For the text-containing cell, return its midpoint in (X, Y) coordinate format. 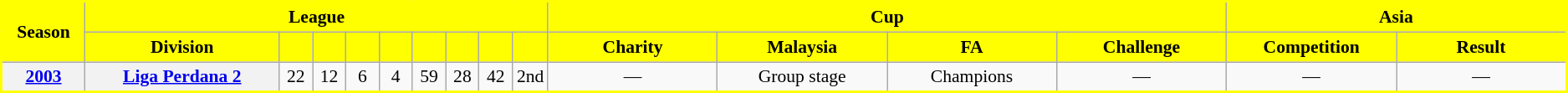
Result (1482, 47)
Group stage (803, 77)
FA (972, 47)
2nd (530, 77)
22 (296, 77)
Division (182, 47)
28 (462, 77)
Malaysia (803, 47)
Season (43, 32)
12 (329, 77)
42 (496, 77)
Competition (1311, 47)
59 (429, 77)
League (317, 17)
6 (363, 77)
Charity (632, 47)
Challenge (1142, 47)
Cup (886, 17)
2003 (43, 77)
Champions (972, 77)
4 (396, 77)
Liga Perdana 2 (182, 77)
Asia (1396, 17)
